From the cell containing the given text, extract its center point as (X, Y) coordinate. 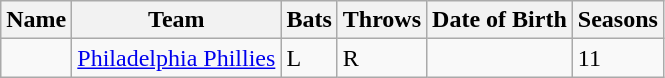
Team (176, 20)
L (309, 58)
Seasons (618, 20)
Throws (382, 20)
Philadelphia Phillies (176, 58)
11 (618, 58)
Name (36, 20)
R (382, 58)
Date of Birth (500, 20)
Bats (309, 20)
